For the text-containing cell, return its midpoint in [X, Y] coordinate format. 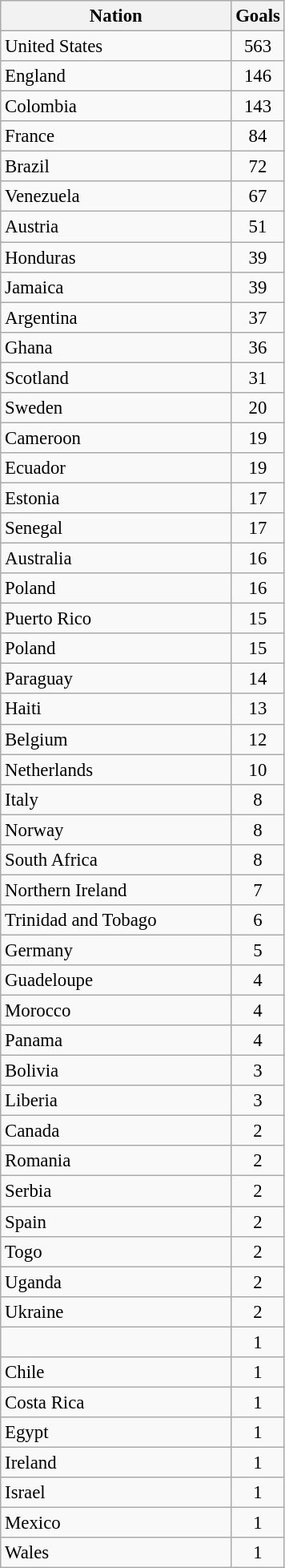
Cameroon [116, 438]
Chile [116, 1372]
31 [258, 378]
England [116, 76]
Guadeloupe [116, 980]
Ireland [116, 1462]
Uganda [116, 1282]
Wales [116, 1553]
Argentina [116, 317]
Ukraine [116, 1311]
Trinidad and Tobago [116, 920]
563 [258, 46]
14 [258, 679]
72 [258, 167]
5 [258, 950]
Bolivia [116, 1071]
Egypt [116, 1433]
10 [258, 770]
13 [258, 709]
South Africa [116, 860]
Panama [116, 1041]
Northern Ireland [116, 890]
Scotland [116, 378]
20 [258, 408]
Serbia [116, 1191]
Spain [116, 1222]
Goals [258, 16]
Puerto Rico [116, 619]
51 [258, 227]
Mexico [116, 1523]
6 [258, 920]
12 [258, 739]
Senegal [116, 528]
Australia [116, 559]
36 [258, 347]
143 [258, 107]
Germany [116, 950]
37 [258, 317]
Nation [116, 16]
Morocco [116, 1011]
Canada [116, 1131]
Honduras [116, 257]
France [116, 136]
Costa Rica [116, 1402]
Venezuela [116, 196]
84 [258, 136]
Norway [116, 830]
Estonia [116, 498]
Ecuador [116, 468]
Brazil [116, 167]
Austria [116, 227]
Colombia [116, 107]
Haiti [116, 709]
146 [258, 76]
67 [258, 196]
Italy [116, 799]
Togo [116, 1251]
United States [116, 46]
7 [258, 890]
Israel [116, 1493]
Paraguay [116, 679]
Belgium [116, 739]
Ghana [116, 347]
Jamaica [116, 287]
Netherlands [116, 770]
Sweden [116, 408]
Liberia [116, 1101]
Romania [116, 1162]
